Find where the given text appears and provide that cell's center as (X, Y) coordinate. 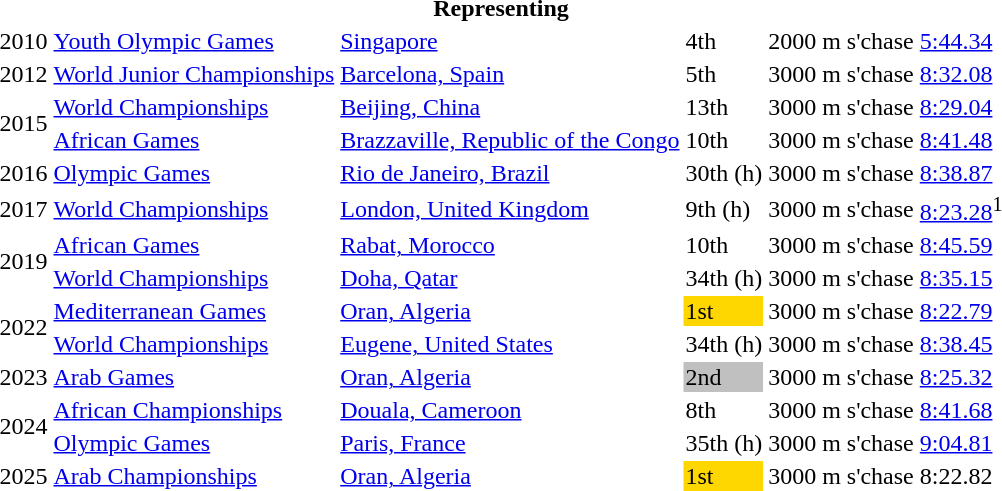
5th (724, 74)
Douala, Cameroon (510, 410)
4th (724, 41)
35th (h) (724, 443)
Eugene, United States (510, 344)
2nd (724, 377)
30th (h) (724, 173)
Brazzaville, Republic of the Congo (510, 140)
9th (h) (724, 209)
Beijing, China (510, 107)
London, United Kingdom (510, 209)
2000 m s'chase (842, 41)
Doha, Qatar (510, 278)
Youth Olympic Games (194, 41)
Mediterranean Games (194, 311)
African Championships (194, 410)
13th (724, 107)
Barcelona, Spain (510, 74)
Paris, France (510, 443)
Rio de Janeiro, Brazil (510, 173)
World Junior Championships (194, 74)
Rabat, Morocco (510, 245)
Singapore (510, 41)
8th (724, 410)
Arab Games (194, 377)
Arab Championships (194, 476)
